Return the [X, Y] coordinate for the center point of the cell that contains the specified text.  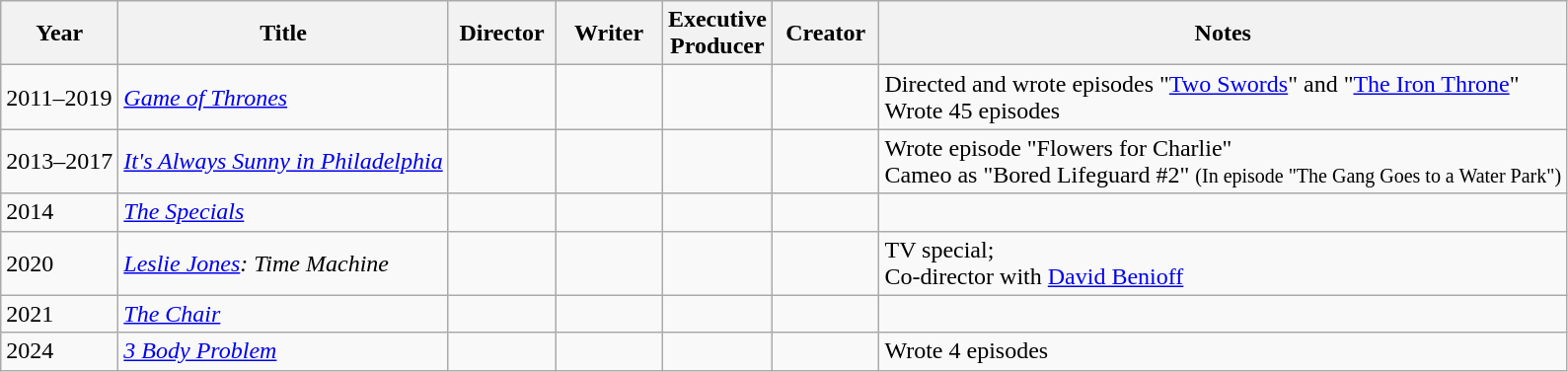
Game of Thrones [283, 97]
Notes [1224, 34]
Wrote 4 episodes [1224, 351]
2020 [59, 262]
2014 [59, 212]
Leslie Jones: Time Machine [283, 262]
Wrote episode "Flowers for Charlie"Cameo as "Bored Lifeguard #2" (In episode "The Gang Goes to a Water Park") [1224, 162]
Year [59, 34]
Title [283, 34]
The Specials [283, 212]
Director [501, 34]
Directed and wrote episodes "Two Swords" and "The Iron Throne"Wrote 45 episodes [1224, 97]
It's Always Sunny in Philadelphia [283, 162]
2011–2019 [59, 97]
2021 [59, 314]
The Chair [283, 314]
2013–2017 [59, 162]
3 Body Problem [283, 351]
2024 [59, 351]
ExecutiveProducer [716, 34]
TV special;Co-director with David Benioff [1224, 262]
Writer [610, 34]
Creator [825, 34]
